Provide the (x, y) coordinate of the cell's center where the given text is located.  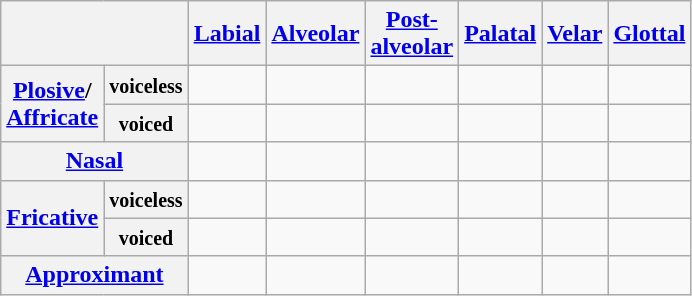
Plosive/Affricate (52, 104)
Fricative (52, 218)
Post-alveolar (412, 34)
Labial (227, 34)
Approximant (94, 275)
Alveolar (316, 34)
Nasal (94, 161)
Velar (575, 34)
Glottal (650, 34)
Palatal (500, 34)
